Search for the cell housing the specified text and yield its (X, Y) center coordinate. 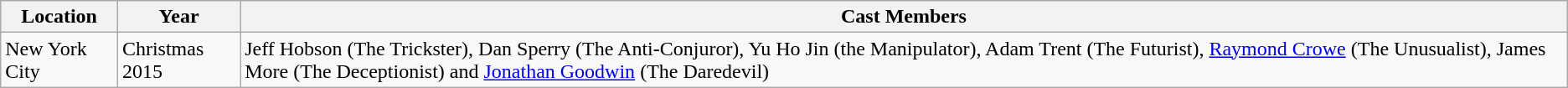
Cast Members (905, 17)
Christmas 2015 (178, 60)
Year (178, 17)
New York City (59, 60)
Location (59, 17)
